Return the [X, Y] coordinate for the center point of the cell that contains the specified text.  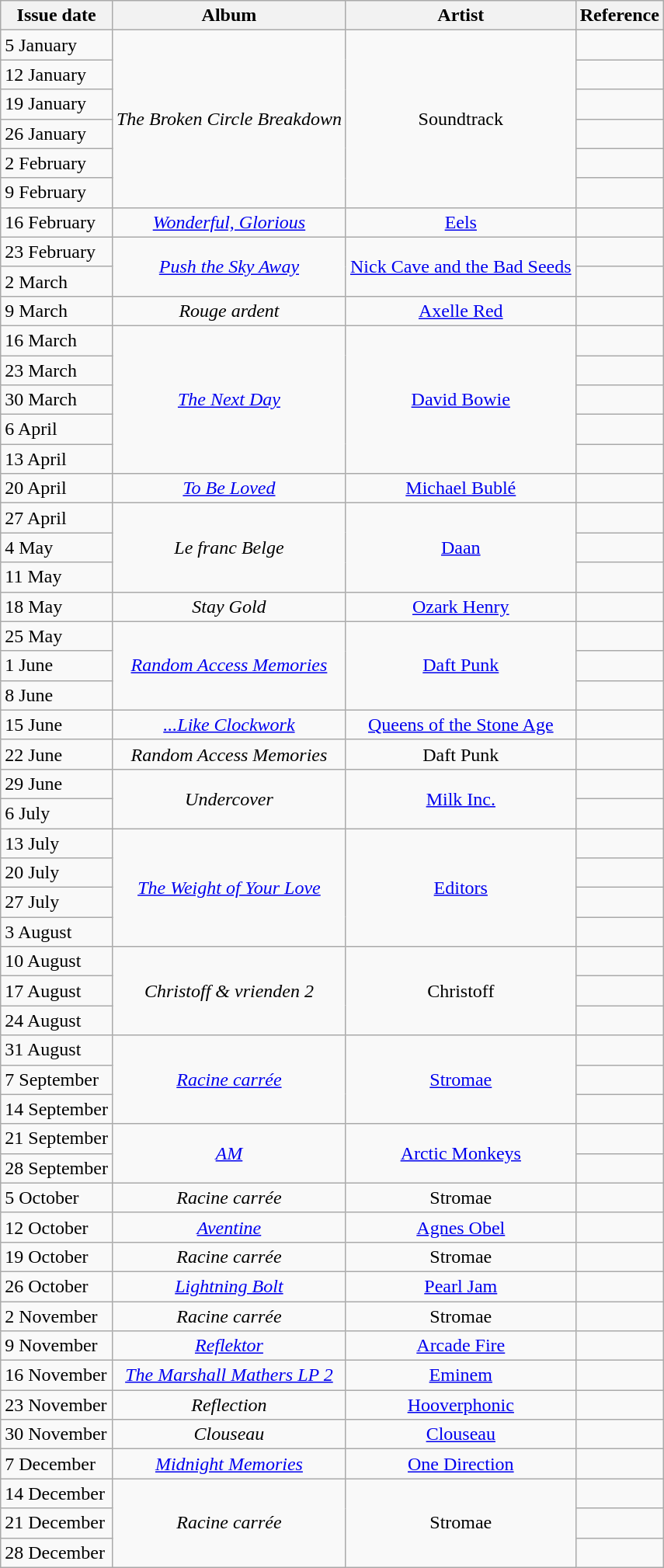
14 September [57, 1109]
6 July [57, 813]
Pearl Jam [461, 1286]
Christoff [461, 991]
Le franc Belge [228, 548]
Aventine [228, 1227]
2 February [57, 163]
16 March [57, 340]
9 February [57, 193]
AM [228, 1153]
19 January [57, 104]
Issue date [57, 16]
12 October [57, 1227]
7 December [57, 1464]
9 March [57, 311]
Christoff & vrienden 2 [228, 991]
30 November [57, 1434]
The Marshall Mathers LP 2 [228, 1375]
31 August [57, 1050]
Michael Bublé [461, 488]
The Broken Circle Breakdown [228, 119]
Reference [620, 16]
Eminem [461, 1375]
Agnes Obel [461, 1227]
11 May [57, 577]
Album [228, 16]
14 December [57, 1493]
Artist [461, 16]
27 April [57, 518]
Soundtrack [461, 119]
28 December [57, 1552]
12 January [57, 75]
One Direction [461, 1464]
Ozark Henry [461, 607]
23 November [57, 1405]
16 November [57, 1375]
...Like Clockwork [228, 725]
30 March [57, 400]
Reflection [228, 1405]
22 June [57, 754]
Eels [461, 222]
5 October [57, 1198]
21 September [57, 1139]
28 September [57, 1168]
16 February [57, 222]
Editors [461, 887]
Queens of the Stone Age [461, 725]
Reflektor [228, 1346]
Milk Inc. [461, 798]
Push the Sky Away [228, 266]
8 June [57, 695]
Stay Gold [228, 607]
23 February [57, 252]
Wonderful, Glorious [228, 222]
To Be Loved [228, 488]
13 July [57, 843]
9 November [57, 1346]
25 May [57, 636]
Hooverphonic [461, 1405]
10 August [57, 961]
Rouge ardent [228, 311]
Nick Cave and the Bad Seeds [461, 266]
26 October [57, 1286]
Arcade Fire [461, 1346]
19 October [57, 1257]
26 January [57, 134]
7 September [57, 1080]
Midnight Memories [228, 1464]
2 March [57, 281]
Arctic Monkeys [461, 1153]
20 July [57, 873]
23 March [57, 370]
5 January [57, 45]
4 May [57, 548]
The Next Day [228, 399]
17 August [57, 991]
3 August [57, 932]
1 June [57, 666]
Lightning Bolt [228, 1286]
2 November [57, 1316]
The Weight of Your Love [228, 887]
15 June [57, 725]
29 June [57, 784]
Daan [461, 548]
13 April [57, 459]
21 December [57, 1523]
David Bowie [461, 399]
24 August [57, 1020]
Undercover [228, 798]
18 May [57, 607]
27 July [57, 902]
Axelle Red [461, 311]
6 April [57, 429]
20 April [57, 488]
